Return the (x, y) coordinate for the center point of the cell that contains the specified text.  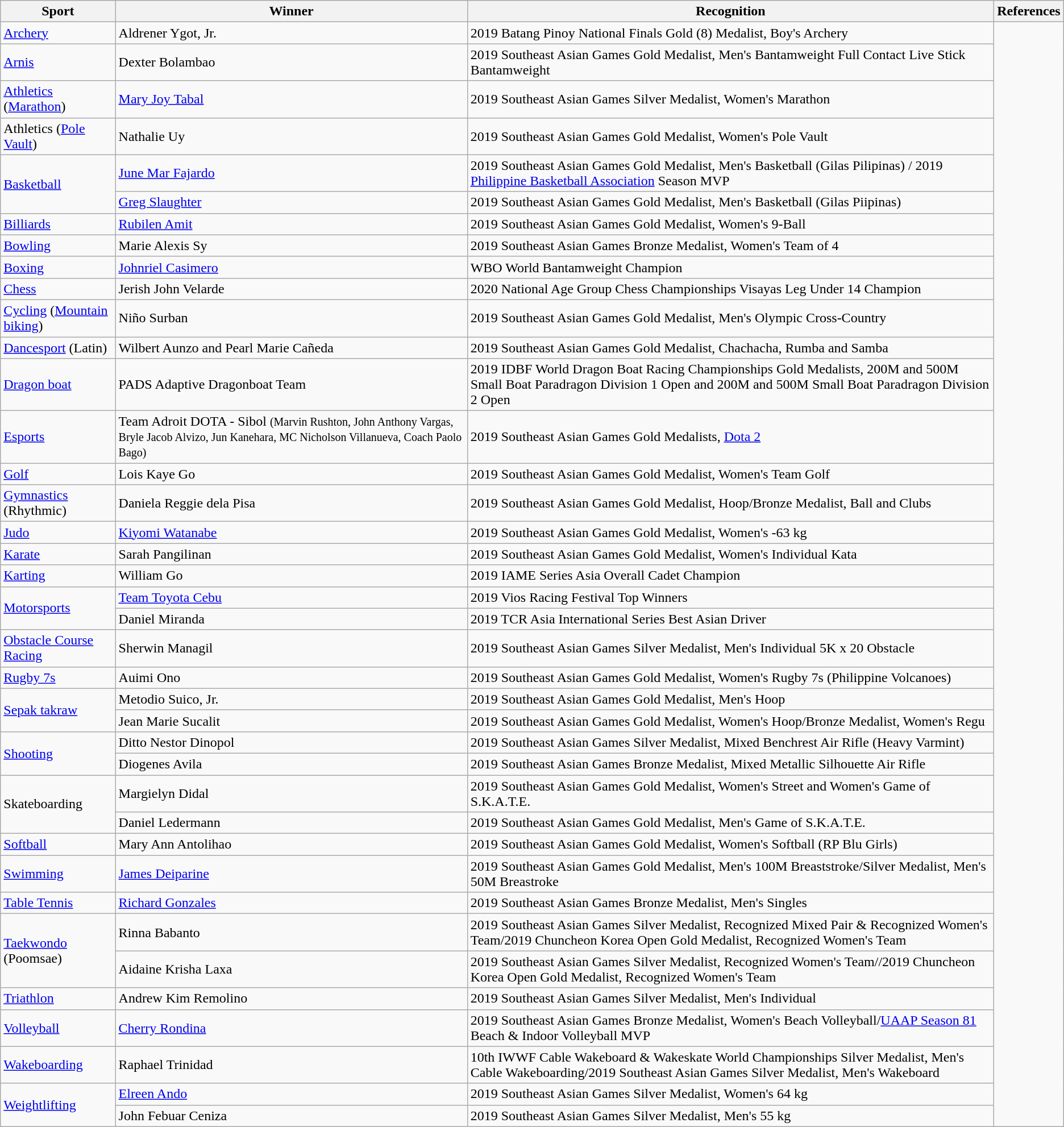
Richard Gonzales (291, 903)
Johnriel Casimero (291, 267)
June Mar Fajardo (291, 173)
Arnis (58, 63)
2019 Southeast Asian Games Gold Medalist, Women's 9-Ball (731, 224)
Gymnastics (Rhythmic) (58, 504)
Table Tennis (58, 903)
Volleyball (58, 1028)
Karate (58, 554)
Kiyomi Watanabe (291, 533)
2019 Southeast Asian Games Bronze Medalist, Women's Beach Volleyball/UAAP Season 81 Beach & Indoor Volleyball MVP (731, 1028)
Aldrener Ygot, Jr. (291, 33)
Swimming (58, 874)
2019 Southeast Asian Games Silver Medalist, Men's 55 kg (731, 1116)
2019 Batang Pinoy National Finals Gold (8) Medalist, Boy's Archery (731, 33)
Archery (58, 33)
2019 Southeast Asian Games Gold Medalist, Men's Hoop (731, 699)
2020 National Age Group Chess Championships Visayas Leg Under 14 Champion (731, 289)
Dexter Bolambao (291, 63)
Dancesport (Latin) (58, 347)
2019 Southeast Asian Games Silver Medalist, Mixed Benchrest Air Rifle (Heavy Varmint) (731, 742)
2019 Southeast Asian Games Gold Medalists, Dota 2 (731, 437)
2019 Southeast Asian Games Gold Medalist, Hoop/Bronze Medalist, Ball and Clubs (731, 504)
Triathlon (58, 999)
2019 Southeast Asian Games Gold Medalist, Men's Bantamweight Full Contact Live Stick Bantamweight (731, 63)
2019 Southeast Asian Games Silver Medalist, Women's Marathon (731, 99)
Winner (291, 11)
2019 Southeast Asian Games Gold Medalist, Men's 100M Breaststroke/Silver Medalist, Men's 50M Breastroke (731, 874)
Greg Slaughter (291, 202)
2019 Southeast Asian Games Silver Medalist, Recognized Women's Team//2019 Chuncheon Korea Open Gold Medalist, Recognized Women's Team (731, 970)
WBO World Bantamweight Champion (731, 267)
Basketball (58, 184)
2019 Vios Racing Festival Top Winners (731, 597)
Skateboarding (58, 805)
2019 Southeast Asian Games Silver Medalist, Men's Individual (731, 999)
Dragon boat (58, 385)
Diogenes Avila (291, 764)
Rubilen Amit (291, 224)
Billiards (58, 224)
Judo (58, 533)
Elreen Ando (291, 1094)
2019 Southeast Asian Games Gold Medalist, Women's Softball (RP Blu Girls) (731, 845)
2019 Southeast Asian Games Gold Medalist, Women's Pole Vault (731, 136)
Mary Joy Tabal (291, 99)
2019 Southeast Asian Games Gold Medalist, Women's -63 kg (731, 533)
Sherwin Managil (291, 648)
2019 Southeast Asian Games Bronze Medalist, Women's Team of 4 (731, 246)
2019 Southeast Asian Games Gold Medalist, Women's Team Golf (731, 474)
Daniel Ledermann (291, 823)
2019 Southeast Asian Games Gold Medalist, Men's Olympic Cross-Country (731, 318)
Team Adroit DOTA - Sibol (Marvin Rushton, John Anthony Vargas, Bryle Jacob Alvizo, Jun Kanehara, MC Nicholson Villanueva, Coach Paolo Bago) (291, 437)
2019 Southeast Asian Games Gold Medalist, Women's Street and Women's Game of S.K.A.T.E. (731, 793)
2019 Southeast Asian Games Gold Medalist, Chachacha, Rumba and Samba (731, 347)
Bowling (58, 246)
Recognition (731, 11)
Metodio Suico, Jr. (291, 699)
Daniela Reggie dela Pisa (291, 504)
Lois Kaye Go (291, 474)
William Go (291, 576)
2019 Southeast Asian Games Gold Medalist, Men's Basketball (Gilas Pilipinas) / 2019 Philippine Basketball Association Season MVP (731, 173)
Cherry Rondina (291, 1028)
James Deiparine (291, 874)
Chess (58, 289)
Rugby 7s (58, 677)
Daniel Miranda (291, 619)
2019 Southeast Asian Games Bronze Medalist, Mixed Metallic Silhouette Air Rifle (731, 764)
2019 Southeast Asian Games Silver Medalist, Women's 64 kg (731, 1094)
Softball (58, 845)
Rinna Babanto (291, 932)
Boxing (58, 267)
2019 IAME Series Asia Overall Cadet Champion (731, 576)
Athletics (Pole Vault) (58, 136)
Obstacle Course Racing (58, 648)
Athletics (Marathon) (58, 99)
References (1029, 11)
Aidaine Krisha Laxa (291, 970)
Karting (58, 576)
Nathalie Uy (291, 136)
2019 TCR Asia International Series Best Asian Driver (731, 619)
2019 Southeast Asian Games Gold Medalist, Women's Individual Kata (731, 554)
Sport (58, 11)
2019 Southeast Asian Games Gold Medalist, Men's Game of S.K.A.T.E. (731, 823)
Wilbert Aunzo and Pearl Marie Cañeda (291, 347)
Taekwondo (Poomsae) (58, 951)
Weightlifting (58, 1105)
Shooting (58, 753)
Sepak takraw (58, 710)
2019 Southeast Asian Games Gold Medalist, Men's Basketball (Gilas Piipinas) (731, 202)
Cycling (Mountain biking) (58, 318)
2019 Southeast Asian Games Gold Medalist, Women's Rugby 7s (Philippine Volcanoes) (731, 677)
Esports (58, 437)
2019 Southeast Asian Games Silver Medalist, Men's Individual 5K x 20 Obstacle (731, 648)
Mary Ann Antolihao (291, 845)
Niño Surban (291, 318)
Margielyn Didal (291, 793)
John Febuar Ceniza (291, 1116)
Andrew Kim Remolino (291, 999)
Wakeboarding (58, 1065)
Jean Marie Sucalit (291, 721)
Golf (58, 474)
Team Toyota Cebu (291, 597)
Motorsports (58, 608)
Raphael Trinidad (291, 1065)
2019 Southeast Asian Games Gold Medalist, Women's Hoop/Bronze Medalist, Women's Regu (731, 721)
Marie Alexis Sy (291, 246)
PADS Adaptive Dragonboat Team (291, 385)
Sarah Pangilinan (291, 554)
Ditto Nestor Dinopol (291, 742)
Jerish John Velarde (291, 289)
2019 Southeast Asian Games Bronze Medalist, Men's Singles (731, 903)
Auimi Ono (291, 677)
